Output the [X, Y] coordinate of the center of the cell containing the given text.  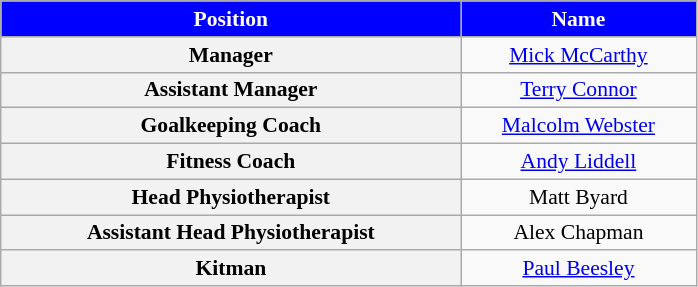
Goalkeeping Coach [231, 126]
Mick McCarthy [578, 55]
Matt Byard [578, 197]
Andy Liddell [578, 162]
Assistant Head Physiotherapist [231, 233]
Kitman [231, 269]
Terry Connor [578, 90]
Manager [231, 55]
Malcolm Webster [578, 126]
Head Physiotherapist [231, 197]
Alex Chapman [578, 233]
Assistant Manager [231, 90]
Name [578, 19]
Paul Beesley [578, 269]
Position [231, 19]
Fitness Coach [231, 162]
